Detect which cell encompasses the target text, then output its (X, Y) center coordinate. 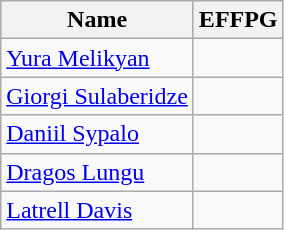
Giorgi Sulaberidze (98, 96)
Dragos Lungu (98, 172)
Latrell Davis (98, 210)
Yura Melikyan (98, 58)
Name (98, 20)
Daniil Sypalo (98, 134)
EFFPG (238, 20)
